For the text-containing cell, return its midpoint in [X, Y] coordinate format. 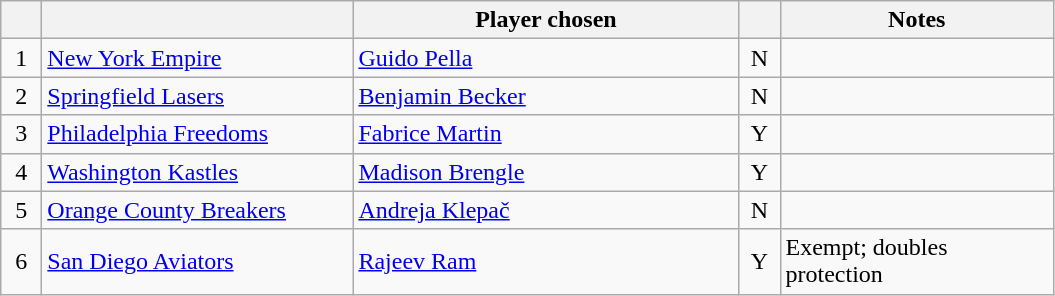
6 [22, 262]
Washington Kastles [198, 172]
5 [22, 210]
Orange County Breakers [198, 210]
New York Empire [198, 58]
Benjamin Becker [546, 96]
Philadelphia Freedoms [198, 134]
Guido Pella [546, 58]
San Diego Aviators [198, 262]
Andreja Klepač [546, 210]
Rajeev Ram [546, 262]
4 [22, 172]
1 [22, 58]
2 [22, 96]
Springfield Lasers [198, 96]
3 [22, 134]
Fabrice Martin [546, 134]
Exempt; doubles protection [917, 262]
Player chosen [546, 20]
Madison Brengle [546, 172]
Notes [917, 20]
